Search for the cell housing the specified text and yield its (x, y) center coordinate. 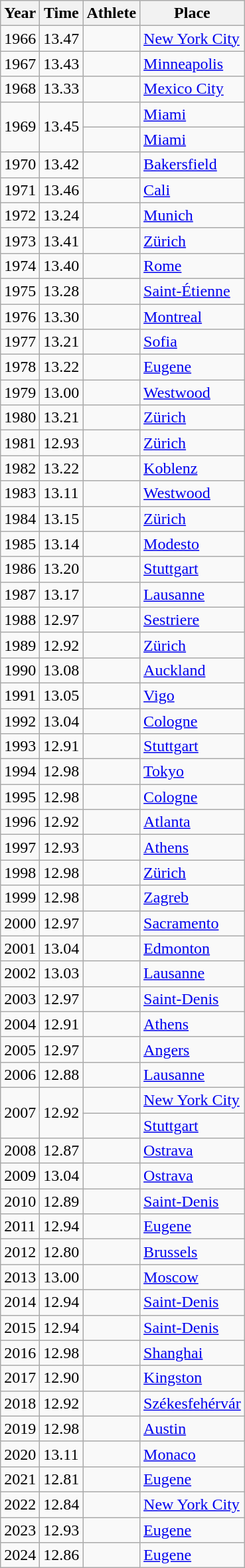
2018 (20, 1403)
1979 (20, 392)
Székesfehérvár (193, 1403)
1969 (20, 127)
Munich (193, 215)
2017 (20, 1378)
Moscow (193, 1277)
13.47 (61, 39)
2007 (20, 1112)
2015 (20, 1328)
1970 (20, 165)
12.87 (61, 1151)
2011 (20, 1227)
2001 (20, 948)
12.88 (61, 1075)
Rome (193, 266)
Sofia (193, 342)
Mexico City (193, 89)
Edmonton (193, 948)
13.45 (61, 127)
1990 (20, 670)
2003 (20, 999)
2012 (20, 1252)
1989 (20, 645)
13.05 (61, 695)
2009 (20, 1176)
13.17 (61, 594)
Minneapolis (193, 64)
Cali (193, 190)
2022 (20, 1504)
Athlete (112, 13)
13.24 (61, 215)
2000 (20, 923)
1988 (20, 620)
13.03 (61, 974)
Koblenz (193, 468)
2008 (20, 1151)
1999 (20, 898)
13.42 (61, 165)
Year (20, 13)
1993 (20, 746)
2020 (20, 1454)
13.46 (61, 190)
2014 (20, 1302)
2024 (20, 1555)
Bakersfield (193, 165)
Atlanta (193, 822)
Zagreb (193, 898)
2006 (20, 1075)
12.89 (61, 1201)
1991 (20, 695)
1985 (20, 544)
13.30 (61, 317)
1967 (20, 64)
1987 (20, 594)
1996 (20, 822)
1971 (20, 190)
Austin (193, 1429)
2013 (20, 1277)
Time (61, 13)
1995 (20, 797)
13.28 (61, 291)
1994 (20, 772)
1984 (20, 519)
Place (193, 13)
2023 (20, 1529)
12.80 (61, 1252)
13.40 (61, 266)
1983 (20, 493)
2019 (20, 1429)
Sacramento (193, 923)
1968 (20, 89)
Auckland (193, 670)
13.43 (61, 64)
1975 (20, 291)
13.14 (61, 544)
12.81 (61, 1479)
12.90 (61, 1378)
2016 (20, 1353)
1978 (20, 367)
13.33 (61, 89)
Tokyo (193, 772)
Sestriere (193, 620)
12.86 (61, 1555)
Brussels (193, 1252)
13.20 (61, 569)
1981 (20, 443)
Angers (193, 1049)
13.41 (61, 240)
1997 (20, 847)
Modesto (193, 544)
12.84 (61, 1504)
1982 (20, 468)
Kingston (193, 1378)
1977 (20, 342)
2005 (20, 1049)
Montreal (193, 317)
1966 (20, 39)
1972 (20, 215)
2010 (20, 1201)
13.15 (61, 519)
13.08 (61, 670)
2002 (20, 974)
1976 (20, 317)
Saint-Étienne (193, 291)
1992 (20, 721)
1986 (20, 569)
Shanghai (193, 1353)
1998 (20, 873)
1973 (20, 240)
Monaco (193, 1454)
Vigo (193, 695)
2021 (20, 1479)
1974 (20, 266)
1980 (20, 418)
2004 (20, 1024)
